Provide the [X, Y] coordinate of the cell's center where the given text is located.  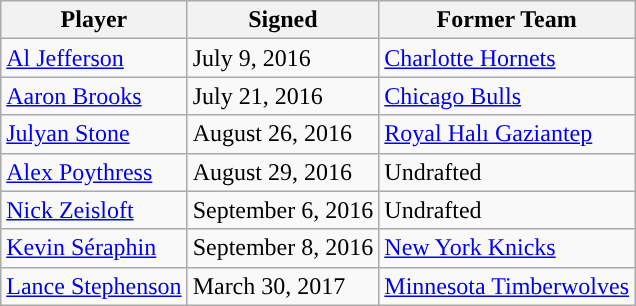
August 26, 2016 [283, 134]
Lance Stephenson [94, 286]
Nick Zeisloft [94, 210]
March 30, 2017 [283, 286]
September 6, 2016 [283, 210]
Al Jefferson [94, 58]
Julyan Stone [94, 134]
New York Knicks [507, 248]
Minnesota Timberwolves [507, 286]
September 8, 2016 [283, 248]
Aaron Brooks [94, 96]
Kevin Séraphin [94, 248]
Royal Halı Gaziantep [507, 134]
Chicago Bulls [507, 96]
Signed [283, 20]
July 21, 2016 [283, 96]
Charlotte Hornets [507, 58]
Player [94, 20]
August 29, 2016 [283, 172]
Former Team [507, 20]
July 9, 2016 [283, 58]
Alex Poythress [94, 172]
